Pinpoint the cell where the given text exists, returning its (x, y) midpoint coordinate. 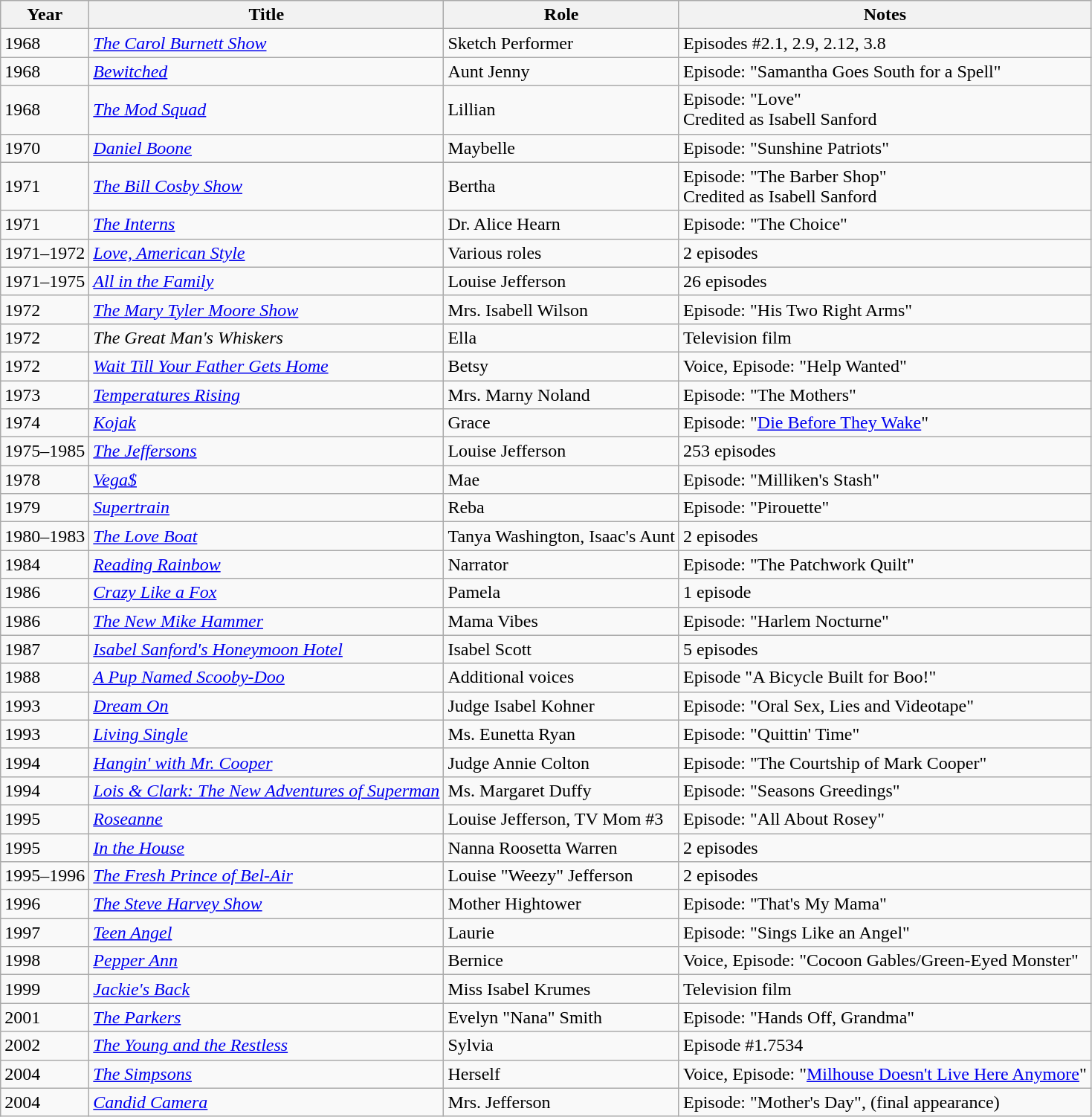
Isabel Scott (562, 649)
Tanya Washington, Isaac's Aunt (562, 536)
Notes (885, 15)
1996 (45, 904)
1974 (45, 423)
Isabel Sanford's Honeymoon Hotel (266, 649)
1988 (45, 677)
Voice, Episode: "Help Wanted" (885, 366)
The Bill Cosby Show (266, 186)
Sketch Performer (562, 43)
Voice, Episode: "Milhouse Doesn't Live Here Anymore" (885, 1074)
The Great Man's Whiskers (266, 338)
2001 (45, 1017)
Crazy Like a Fox (266, 593)
Lois & Clark: The New Adventures of Superman (266, 791)
1987 (45, 649)
253 episodes (885, 451)
Judge Annie Colton (562, 762)
Louise Jefferson, TV Mom #3 (562, 819)
Pepper Ann (266, 961)
The Mod Squad (266, 110)
Episode: "The Mothers" (885, 395)
Episode: "The Courtship of Mark Cooper" (885, 762)
1975–1985 (45, 451)
Candid Camera (266, 1102)
Mae (562, 480)
Roseanne (266, 819)
Kojak (266, 423)
Episode #1.7534 (885, 1046)
Episode: "Quittin' Time" (885, 734)
The Carol Burnett Show (266, 43)
1971–1972 (45, 253)
Episode: "Milliken's Stash" (885, 480)
Wait Till Your Father Gets Home (266, 366)
Vega$ (266, 480)
5 episodes (885, 649)
Various roles (562, 253)
1997 (45, 933)
The Steve Harvey Show (266, 904)
Bewitched (266, 71)
26 episodes (885, 281)
The Simpsons (266, 1074)
Bertha (562, 186)
Hangin' with Mr. Cooper (266, 762)
Episode: "Hands Off, Grandma" (885, 1017)
Reading Rainbow (266, 564)
Episode: "Samantha Goes South for a Spell" (885, 71)
Miss Isabel Krumes (562, 989)
Narrator (562, 564)
1970 (45, 148)
1971–1975 (45, 281)
Pamela (562, 593)
Mrs. Isabell Wilson (562, 309)
The Love Boat (266, 536)
In the House (266, 847)
Mrs. Marny Noland (562, 395)
1979 (45, 508)
Episode: "Harlem Nocturne" (885, 621)
Bernice (562, 961)
Episode: "Sings Like an Angel" (885, 933)
Role (562, 15)
2002 (45, 1046)
Nanna Roosetta Warren (562, 847)
The Jeffersons (266, 451)
Aunt Jenny (562, 71)
Episode: "Pirouette" (885, 508)
Year (45, 15)
Lillian (562, 110)
Living Single (266, 734)
Episode: "The Patchwork Quilt" (885, 564)
Episode: "That's My Mama" (885, 904)
Episode: "The Barber Shop"Credited as Isabell Sanford (885, 186)
Episode: "Mother's Day", (final appearance) (885, 1102)
All in the Family (266, 281)
Herself (562, 1074)
The Mary Tyler Moore Show (266, 309)
1984 (45, 564)
The New Mike Hammer (266, 621)
1980–1983 (45, 536)
Love, American Style (266, 253)
The Parkers (266, 1017)
Evelyn "Nana" Smith (562, 1017)
Ms. Margaret Duffy (562, 791)
Voice, Episode: "Cocoon Gables/Green-Eyed Monster" (885, 961)
1998 (45, 961)
1978 (45, 480)
Supertrain (266, 508)
Episode: "Seasons Greedings" (885, 791)
1995–1996 (45, 876)
Additional voices (562, 677)
Jackie's Back (266, 989)
Episode: "Oral Sex, Lies and Videotape" (885, 706)
Dream On (266, 706)
Grace (562, 423)
Maybelle (562, 148)
Episode: "All About Rosey" (885, 819)
Ms. Eunetta Ryan (562, 734)
Mama Vibes (562, 621)
Episode: "Die Before They Wake" (885, 423)
Episodes #2.1, 2.9, 2.12, 3.8 (885, 43)
Judge Isabel Kohner (562, 706)
Sylvia (562, 1046)
1973 (45, 395)
Episode: "Love"Credited as Isabell Sanford (885, 110)
1 episode (885, 593)
Episode: "His Two Right Arms" (885, 309)
1999 (45, 989)
Episode: "Sunshine Patriots" (885, 148)
Title (266, 15)
Betsy (562, 366)
A Pup Named Scooby-Doo (266, 677)
Louise "Weezy" Jefferson (562, 876)
Episode "A Bicycle Built for Boo!" (885, 677)
Episode: "The Choice" (885, 225)
The Young and the Restless (266, 1046)
Teen Angel (266, 933)
Laurie (562, 933)
Mother Hightower (562, 904)
The Interns (266, 225)
Ella (562, 338)
Mrs. Jefferson (562, 1102)
Daniel Boone (266, 148)
Reba (562, 508)
Dr. Alice Hearn (562, 225)
The Fresh Prince of Bel-Air (266, 876)
Temperatures Rising (266, 395)
